Find where the given text appears and provide that cell's center as (x, y) coordinate. 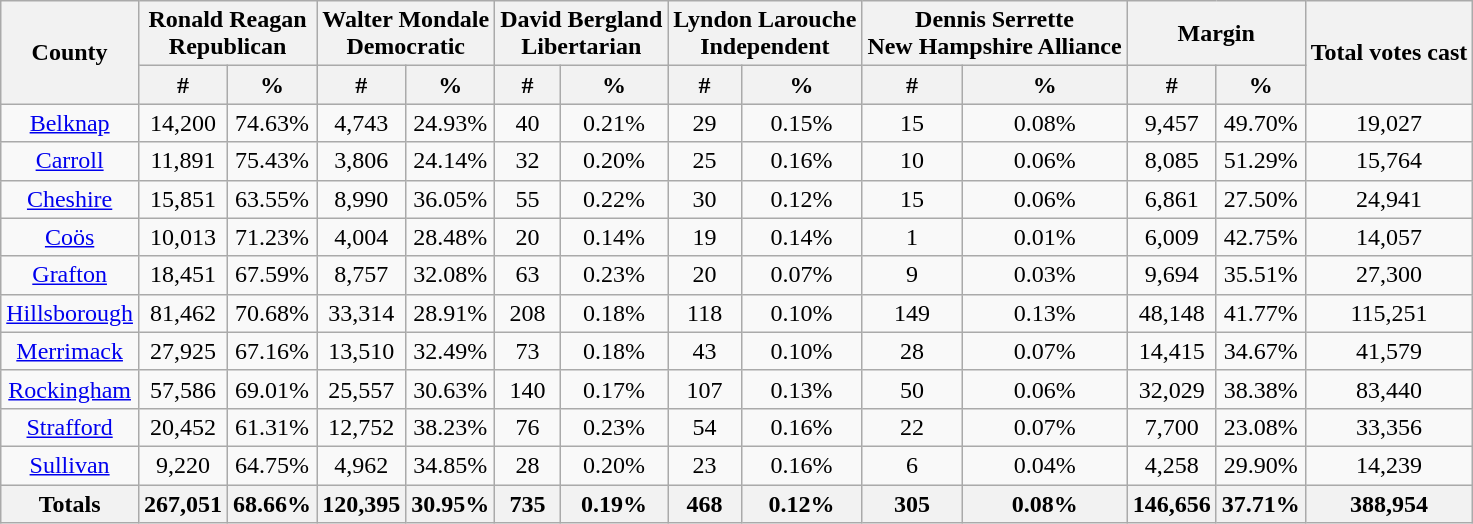
13,510 (362, 351)
20,452 (182, 427)
Belknap (70, 123)
0.15% (801, 123)
33,314 (362, 313)
32.49% (450, 351)
388,954 (1389, 503)
24.93% (450, 123)
0.04% (1044, 465)
140 (528, 389)
15,851 (182, 199)
468 (705, 503)
4,258 (1172, 465)
8,085 (1172, 161)
Total votes cast (1389, 52)
Ronald ReaganRepublican (227, 34)
Rockingham (70, 389)
32 (528, 161)
63 (528, 275)
0.17% (614, 389)
9 (912, 275)
208 (528, 313)
28.48% (450, 237)
Merrimack (70, 351)
Sullivan (70, 465)
63.55% (272, 199)
Hillsborough (70, 313)
30 (705, 199)
33,356 (1389, 427)
67.59% (272, 275)
34.85% (450, 465)
10 (912, 161)
36.05% (450, 199)
28.91% (450, 313)
6,861 (1172, 199)
4,004 (362, 237)
38.38% (1260, 389)
0.01% (1044, 237)
10,013 (182, 237)
74.63% (272, 123)
49.70% (1260, 123)
32,029 (1172, 389)
120,395 (362, 503)
0.21% (614, 123)
71.23% (272, 237)
0.22% (614, 199)
8,757 (362, 275)
118 (705, 313)
40 (528, 123)
Coös (70, 237)
4,743 (362, 123)
9,220 (182, 465)
69.01% (272, 389)
0.19% (614, 503)
35.51% (1260, 275)
42.75% (1260, 237)
30.95% (450, 503)
37.71% (1260, 503)
267,051 (182, 503)
7,700 (1172, 427)
30.63% (450, 389)
22 (912, 427)
32.08% (450, 275)
23.08% (1260, 427)
23 (705, 465)
Lyndon LaroucheIndependent (765, 34)
55 (528, 199)
0.03% (1044, 275)
115,251 (1389, 313)
81,462 (182, 313)
9,457 (1172, 123)
18,451 (182, 275)
19 (705, 237)
27.50% (1260, 199)
107 (705, 389)
149 (912, 313)
David BerglandLibertarian (582, 34)
6 (912, 465)
Grafton (70, 275)
48,148 (1172, 313)
24.14% (450, 161)
29.90% (1260, 465)
29 (705, 123)
Margin (1216, 34)
43 (705, 351)
14,415 (1172, 351)
70.68% (272, 313)
73 (528, 351)
24,941 (1389, 199)
3,806 (362, 161)
1 (912, 237)
11,891 (182, 161)
Dennis SerretteNew Hampshire Alliance (994, 34)
57,586 (182, 389)
41,579 (1389, 351)
County (70, 52)
Strafford (70, 427)
41.77% (1260, 313)
146,656 (1172, 503)
38.23% (450, 427)
12,752 (362, 427)
305 (912, 503)
Carroll (70, 161)
25,557 (362, 389)
Totals (70, 503)
76 (528, 427)
67.16% (272, 351)
51.29% (1260, 161)
4,962 (362, 465)
68.66% (272, 503)
54 (705, 427)
64.75% (272, 465)
14,057 (1389, 237)
19,027 (1389, 123)
27,925 (182, 351)
9,694 (1172, 275)
75.43% (272, 161)
6,009 (1172, 237)
83,440 (1389, 389)
25 (705, 161)
14,200 (182, 123)
50 (912, 389)
34.67% (1260, 351)
8,990 (362, 199)
15,764 (1389, 161)
27,300 (1389, 275)
Walter MondaleDemocratic (406, 34)
Cheshire (70, 199)
735 (528, 503)
14,239 (1389, 465)
61.31% (272, 427)
